Find where the given text appears and provide that cell's center as (x, y) coordinate. 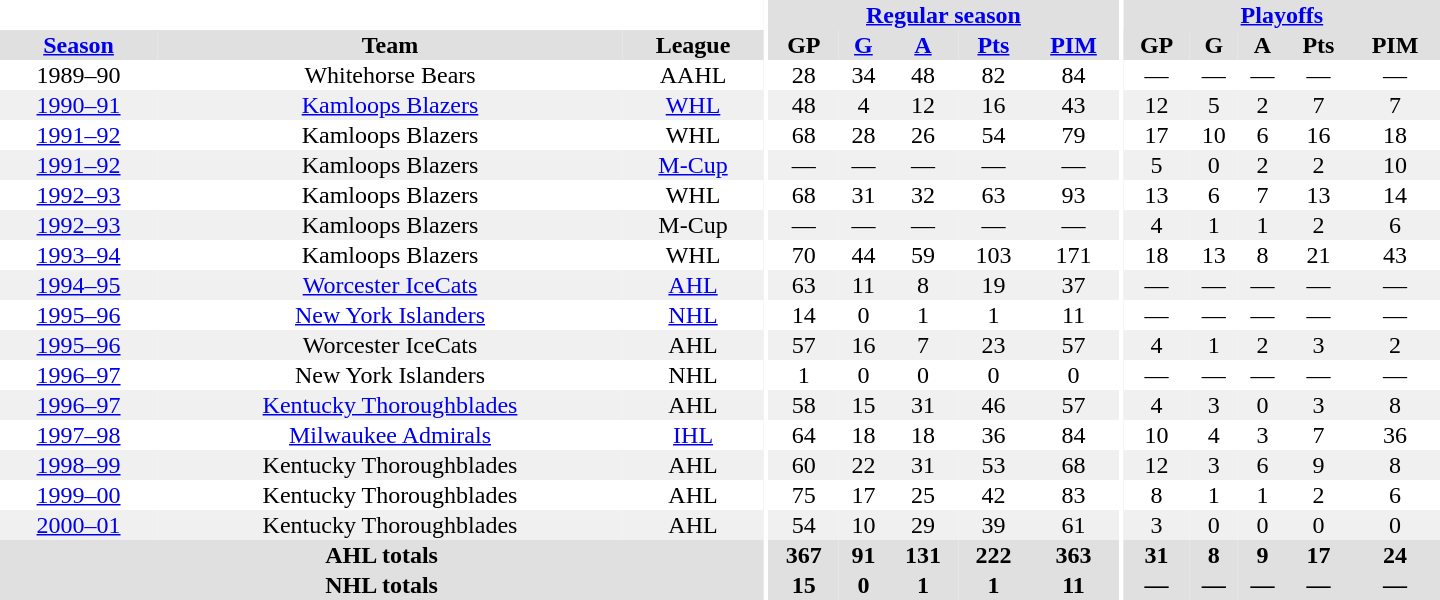
1989–90 (78, 75)
79 (1074, 135)
25 (923, 495)
League (693, 45)
Regular season (944, 15)
75 (804, 495)
AHL totals (382, 555)
Season (78, 45)
Whitehorse Bears (390, 75)
82 (993, 75)
171 (1074, 255)
1990–91 (78, 105)
23 (993, 345)
24 (1395, 555)
NHL totals (382, 585)
103 (993, 255)
AAHL (693, 75)
46 (993, 405)
222 (993, 555)
IHL (693, 435)
1998–99 (78, 465)
22 (864, 465)
37 (1074, 285)
53 (993, 465)
34 (864, 75)
Team (390, 45)
Playoffs (1282, 15)
2000–01 (78, 525)
131 (923, 555)
59 (923, 255)
1997–98 (78, 435)
19 (993, 285)
83 (1074, 495)
32 (923, 195)
1994–95 (78, 285)
64 (804, 435)
44 (864, 255)
1993–94 (78, 255)
91 (864, 555)
61 (1074, 525)
367 (804, 555)
1999–00 (78, 495)
26 (923, 135)
29 (923, 525)
39 (993, 525)
58 (804, 405)
60 (804, 465)
363 (1074, 555)
21 (1318, 255)
70 (804, 255)
Milwaukee Admirals (390, 435)
93 (1074, 195)
42 (993, 495)
